Determine the [X, Y] coordinate at the center of the cell enclosing the given text.  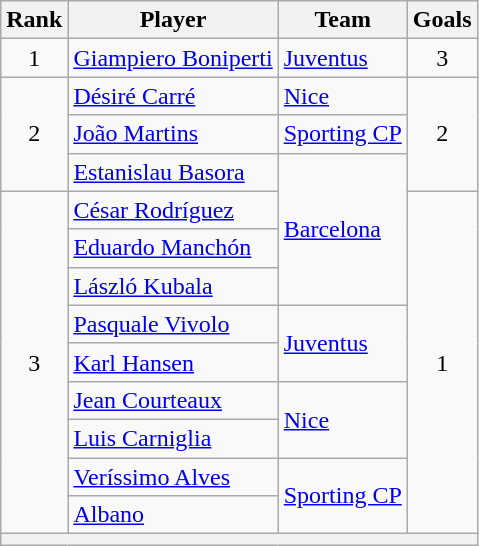
Barcelona [342, 229]
Veríssimo Alves [173, 477]
Goals [442, 20]
Karl Hansen [173, 362]
Luis Carniglia [173, 438]
Jean Courteaux [173, 400]
Pasquale Vivolo [173, 324]
László Kubala [173, 286]
Eduardo Manchón [173, 248]
Désiré Carré [173, 96]
Player [173, 20]
Rank [34, 20]
Albano [173, 515]
Estanislau Basora [173, 172]
César Rodríguez [173, 210]
João Martins [173, 134]
Team [342, 20]
Giampiero Boniperti [173, 58]
